Provide the [x, y] coordinate of the cell's center where the given text is located.  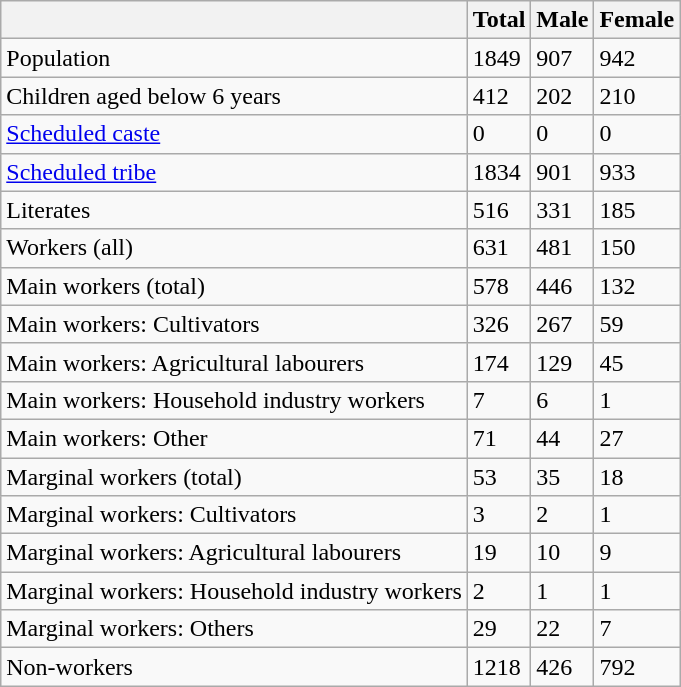
792 [637, 667]
Marginal workers (total) [234, 477]
446 [562, 286]
331 [562, 210]
326 [499, 324]
Non-workers [234, 667]
516 [499, 210]
578 [499, 286]
267 [562, 324]
22 [562, 629]
174 [499, 362]
35 [562, 477]
150 [637, 248]
Main workers (total) [234, 286]
45 [637, 362]
631 [499, 248]
71 [499, 438]
129 [562, 362]
Marginal workers: Others [234, 629]
132 [637, 286]
Main workers: Household industry workers [234, 400]
1218 [499, 667]
901 [562, 172]
19 [499, 553]
Scheduled tribe [234, 172]
Marginal workers: Household industry workers [234, 591]
27 [637, 438]
907 [562, 58]
18 [637, 477]
481 [562, 248]
202 [562, 96]
Population [234, 58]
426 [562, 667]
29 [499, 629]
185 [637, 210]
6 [562, 400]
Literates [234, 210]
Main workers: Cultivators [234, 324]
Main workers: Other [234, 438]
Workers (all) [234, 248]
Children aged below 6 years [234, 96]
59 [637, 324]
3 [499, 515]
933 [637, 172]
Female [637, 20]
10 [562, 553]
Male [562, 20]
Main workers: Agricultural labourers [234, 362]
44 [562, 438]
412 [499, 96]
Scheduled caste [234, 134]
942 [637, 58]
1834 [499, 172]
Total [499, 20]
Marginal workers: Agricultural labourers [234, 553]
9 [637, 553]
53 [499, 477]
210 [637, 96]
1849 [499, 58]
Marginal workers: Cultivators [234, 515]
